Provide the (x, y) coordinate of the cell's center where the given text is located.  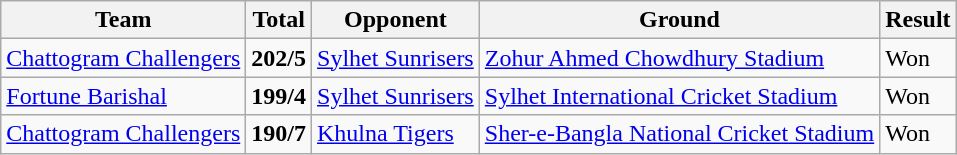
Sher-e-Bangla National Cricket Stadium (679, 134)
Total (279, 20)
Opponent (396, 20)
Sylhet International Cricket Stadium (679, 96)
190/7 (279, 134)
Fortune Barishal (124, 96)
Ground (679, 20)
Team (124, 20)
202/5 (279, 58)
Khulna Tigers (396, 134)
Result (918, 20)
199/4 (279, 96)
Zohur Ahmed Chowdhury Stadium (679, 58)
